Identify which cell holds the provided text, then report its (X, Y) central coordinate. 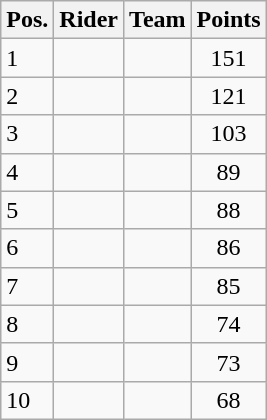
1 (28, 58)
3 (28, 134)
9 (28, 362)
68 (228, 400)
2 (28, 96)
4 (28, 172)
8 (28, 324)
73 (228, 362)
Rider (89, 20)
85 (228, 286)
88 (228, 210)
7 (28, 286)
5 (28, 210)
74 (228, 324)
151 (228, 58)
103 (228, 134)
86 (228, 248)
Pos. (28, 20)
89 (228, 172)
6 (28, 248)
121 (228, 96)
Points (228, 20)
10 (28, 400)
Team (158, 20)
